Return [X, Y] of the center of cell containing provided text 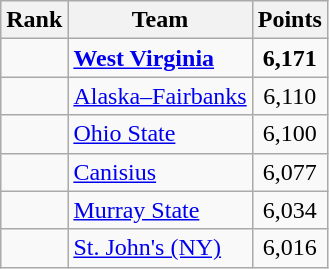
Murray State [160, 210]
Points [290, 20]
6,100 [290, 134]
6,171 [290, 58]
Team [160, 20]
6,034 [290, 210]
West Virginia [160, 58]
Alaska–Fairbanks [160, 96]
Ohio State [160, 134]
6,110 [290, 96]
Rank [34, 20]
6,016 [290, 248]
6,077 [290, 172]
Canisius [160, 172]
St. John's (NY) [160, 248]
